Find where the given text appears and provide that cell's center as (X, Y) coordinate. 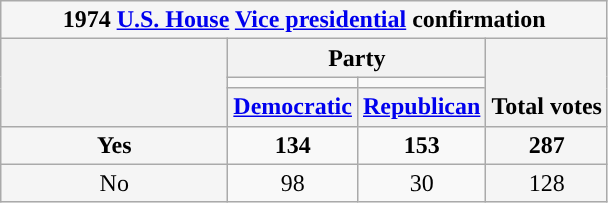
134 (293, 145)
Yes (114, 145)
Party (357, 58)
1974 U.S. House Vice presidential confirmation (304, 20)
153 (421, 145)
No (114, 183)
Total votes (547, 82)
128 (547, 183)
98 (293, 183)
287 (547, 145)
30 (421, 183)
Republican (421, 107)
Democratic (293, 107)
